Scan for the cell matching the given text and deliver its (X, Y) coordinate at center. 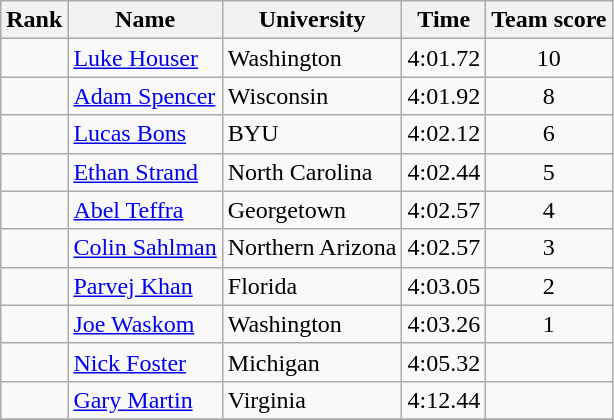
4:03.05 (444, 286)
Lucas Bons (145, 134)
Michigan (312, 362)
4 (549, 210)
4:03.26 (444, 324)
Nick Foster (145, 362)
Luke Houser (145, 58)
5 (549, 172)
Rank (34, 20)
Northern Arizona (312, 248)
North Carolina (312, 172)
Team score (549, 20)
Florida (312, 286)
4:02.44 (444, 172)
BYU (312, 134)
10 (549, 58)
University (312, 20)
Ethan Strand (145, 172)
2 (549, 286)
Joe Waskom (145, 324)
8 (549, 96)
Virginia (312, 400)
Abel Teffra (145, 210)
6 (549, 134)
Adam Spencer (145, 96)
Gary Martin (145, 400)
Georgetown (312, 210)
Name (145, 20)
Time (444, 20)
3 (549, 248)
Colin Sahlman (145, 248)
1 (549, 324)
4:01.92 (444, 96)
4:05.32 (444, 362)
4:02.12 (444, 134)
4:12.44 (444, 400)
Parvej Khan (145, 286)
4:01.72 (444, 58)
Wisconsin (312, 96)
